From the cell containing the given text, extract its center point as (x, y) coordinate. 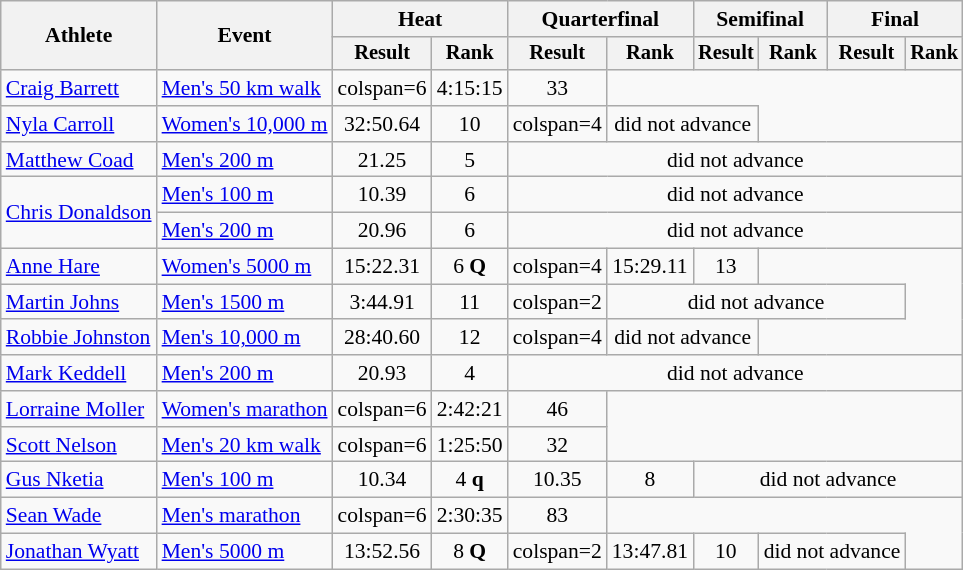
12 (470, 338)
Craig Barrett (79, 88)
Athlete (79, 36)
83 (558, 516)
Chris Donaldson (79, 212)
Final (895, 19)
Women's marathon (245, 409)
Gus Nketia (79, 480)
10.34 (382, 480)
13:52.56 (382, 552)
46 (558, 409)
Mark Keddell (79, 373)
8 Q (470, 552)
Scott Nelson (79, 445)
13:47.81 (650, 552)
32 (558, 445)
2:42:21 (470, 409)
1:25:50 (470, 445)
Heat (420, 19)
2:30:35 (470, 516)
15:29.11 (650, 267)
4 (470, 373)
32:50.64 (382, 124)
Quarterfinal (600, 19)
Men's 20 km walk (245, 445)
28:40.60 (382, 338)
Men's 10,000 m (245, 338)
20.96 (382, 231)
21.25 (382, 160)
4 q (470, 480)
Martin Johns (79, 302)
20.93 (382, 373)
6 Q (470, 267)
Men's 1500 m (245, 302)
Lorraine Moller (79, 409)
3:44.91 (382, 302)
Women's 10,000 m (245, 124)
Sean Wade (79, 516)
Semifinal (760, 19)
13 (726, 267)
5 (470, 160)
Nyla Carroll (79, 124)
10.35 (558, 480)
15:22.31 (382, 267)
Matthew Coad (79, 160)
Women's 5000 m (245, 267)
Men's 5000 m (245, 552)
4:15:15 (470, 88)
10.39 (382, 195)
Jonathan Wyatt (79, 552)
Anne Hare (79, 267)
11 (470, 302)
Event (245, 36)
Men's marathon (245, 516)
Men's 50 km walk (245, 88)
Robbie Johnston (79, 338)
33 (558, 88)
8 (650, 480)
